Pinpoint the cell where the given text exists, returning its [x, y] midpoint coordinate. 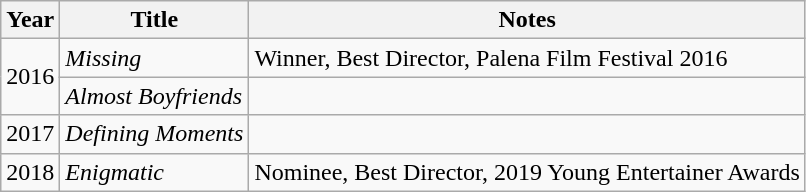
2017 [30, 134]
Enigmatic [154, 172]
2018 [30, 172]
Year [30, 20]
Winner, Best Director, Palena Film Festival 2016 [527, 58]
Almost Boyfriends [154, 96]
Nominee, Best Director, 2019 Young Entertainer Awards [527, 172]
Missing [154, 58]
Title [154, 20]
2016 [30, 77]
Defining Moments [154, 134]
Notes [527, 20]
